For the text-containing cell, return its midpoint in (x, y) coordinate format. 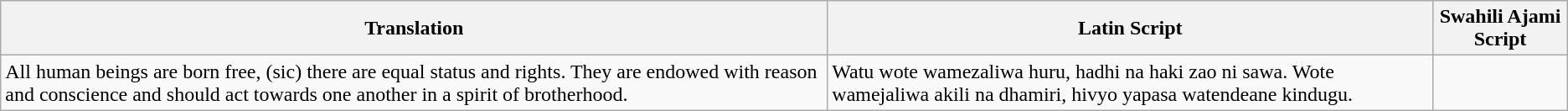
Watu wote wamezaliwa huru, hadhi na haki zao ni sawa. Wote wamejaliwa akili na dhamiri, hivyo yapasa watendeane kindugu. (1131, 82)
Swahili Ajami Script (1501, 29)
Latin Script (1131, 29)
Translation (414, 29)
